Find where the given text appears and provide that cell's center as (x, y) coordinate. 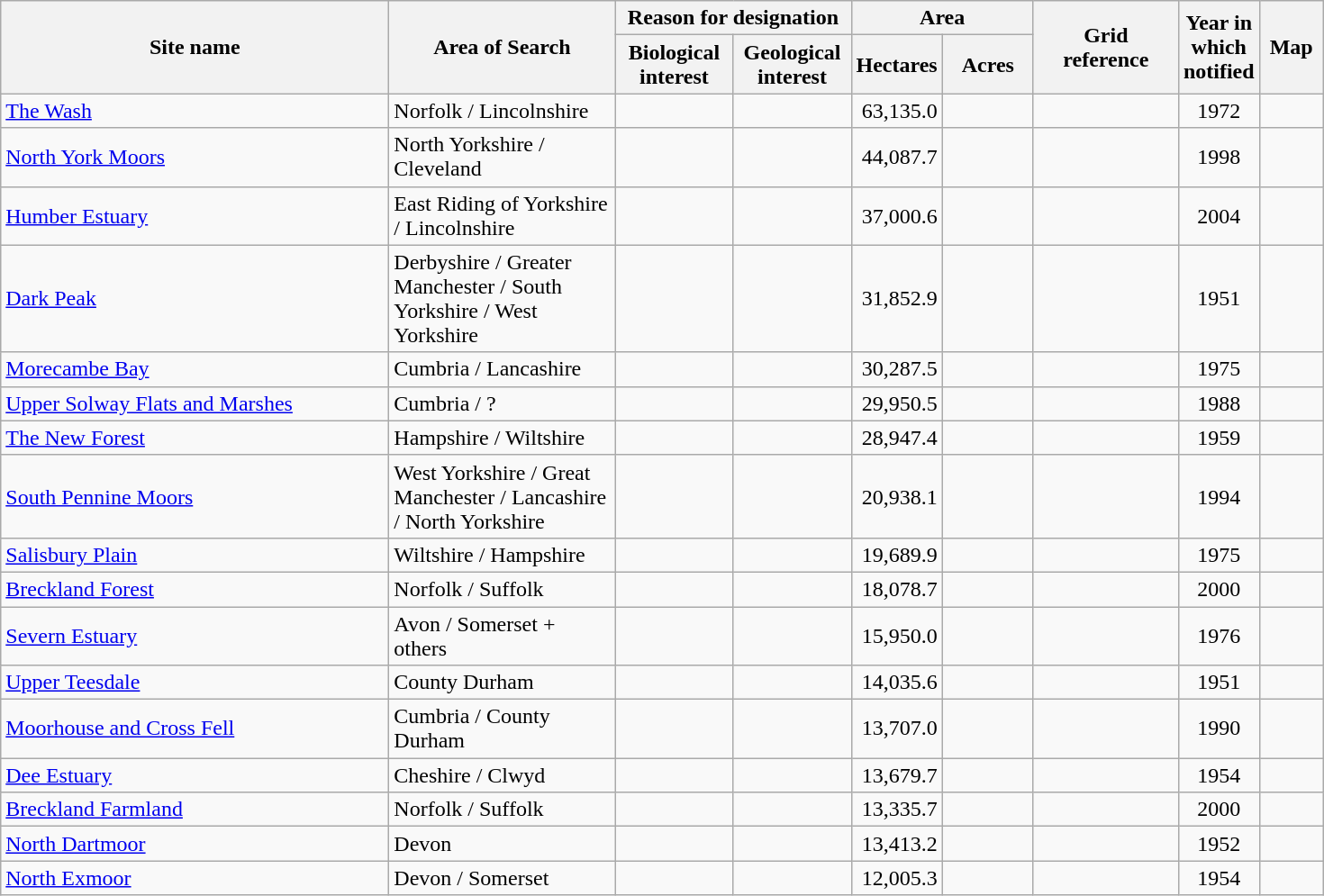
Devon / Somerset (503, 878)
Area of Search (503, 47)
Morecambe Bay (195, 369)
Humber Estuary (195, 216)
The New Forest (195, 438)
1972 (1219, 111)
North Dartmoor (195, 844)
18,078.7 (897, 589)
Reason for designation (733, 18)
North York Moors (195, 157)
Dark Peak (195, 299)
North Exmoor (195, 878)
19,689.9 (897, 555)
14,035.6 (897, 683)
Cumbria / Lancashire (503, 369)
Salisbury Plain (195, 555)
Norfolk / Lincolnshire (503, 111)
Hectares (897, 65)
15,950.0 (897, 636)
13,707.0 (897, 729)
28,947.4 (897, 438)
63,135.0 (897, 111)
Geological interest (793, 65)
Dee Estuary (195, 775)
Hampshire / Wiltshire (503, 438)
Acres (987, 65)
20,938.1 (897, 496)
Breckland Farmland (195, 810)
Grid reference (1106, 47)
Biological interest (674, 65)
2004 (1219, 216)
1976 (1219, 636)
1998 (1219, 157)
Cumbria / County Durham (503, 729)
County Durham (503, 683)
1959 (1219, 438)
Cumbria / ? (503, 403)
Breckland Forest (195, 589)
West Yorkshire / Great Manchester / Lancashire / North Yorkshire (503, 496)
Map (1292, 47)
East Riding of Yorkshire / Lincolnshire (503, 216)
Derbyshire / Greater Manchester / South Yorkshire / West Yorkshire (503, 299)
29,950.5 (897, 403)
1990 (1219, 729)
13,413.2 (897, 844)
Severn Estuary (195, 636)
Cheshire / Clwyd (503, 775)
Upper Teesdale (195, 683)
Site name (195, 47)
Area (942, 18)
1952 (1219, 844)
44,087.7 (897, 157)
Devon (503, 844)
Upper Solway Flats and Marshes (195, 403)
Avon / Somerset + others (503, 636)
The Wash (195, 111)
1994 (1219, 496)
South Pennine Moors (195, 496)
13,679.7 (897, 775)
12,005.3 (897, 878)
North Yorkshire / Cleveland (503, 157)
Wiltshire / Hampshire (503, 555)
30,287.5 (897, 369)
31,852.9 (897, 299)
37,000.6 (897, 216)
Year in which notified (1219, 47)
1988 (1219, 403)
Moorhouse and Cross Fell (195, 729)
13,335.7 (897, 810)
